Search for the cell housing the specified text and yield its [x, y] center coordinate. 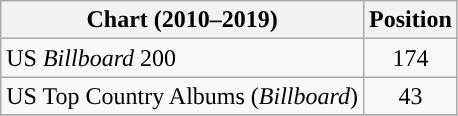
43 [411, 96]
Position [411, 20]
Chart (2010–2019) [182, 20]
US Billboard 200 [182, 58]
US Top Country Albums (Billboard) [182, 96]
174 [411, 58]
